Find where the given text appears and provide that cell's center as [X, Y] coordinate. 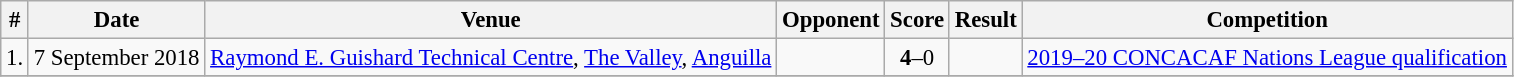
1. [15, 58]
Score [918, 20]
Raymond E. Guishard Technical Centre, The Valley, Anguilla [491, 58]
Date [116, 20]
# [15, 20]
Opponent [831, 20]
Venue [491, 20]
7 September 2018 [116, 58]
4–0 [918, 58]
Competition [1267, 20]
2019–20 CONCACAF Nations League qualification [1267, 58]
Result [986, 20]
